Output the [x, y] coordinate of the center of the cell containing the given text.  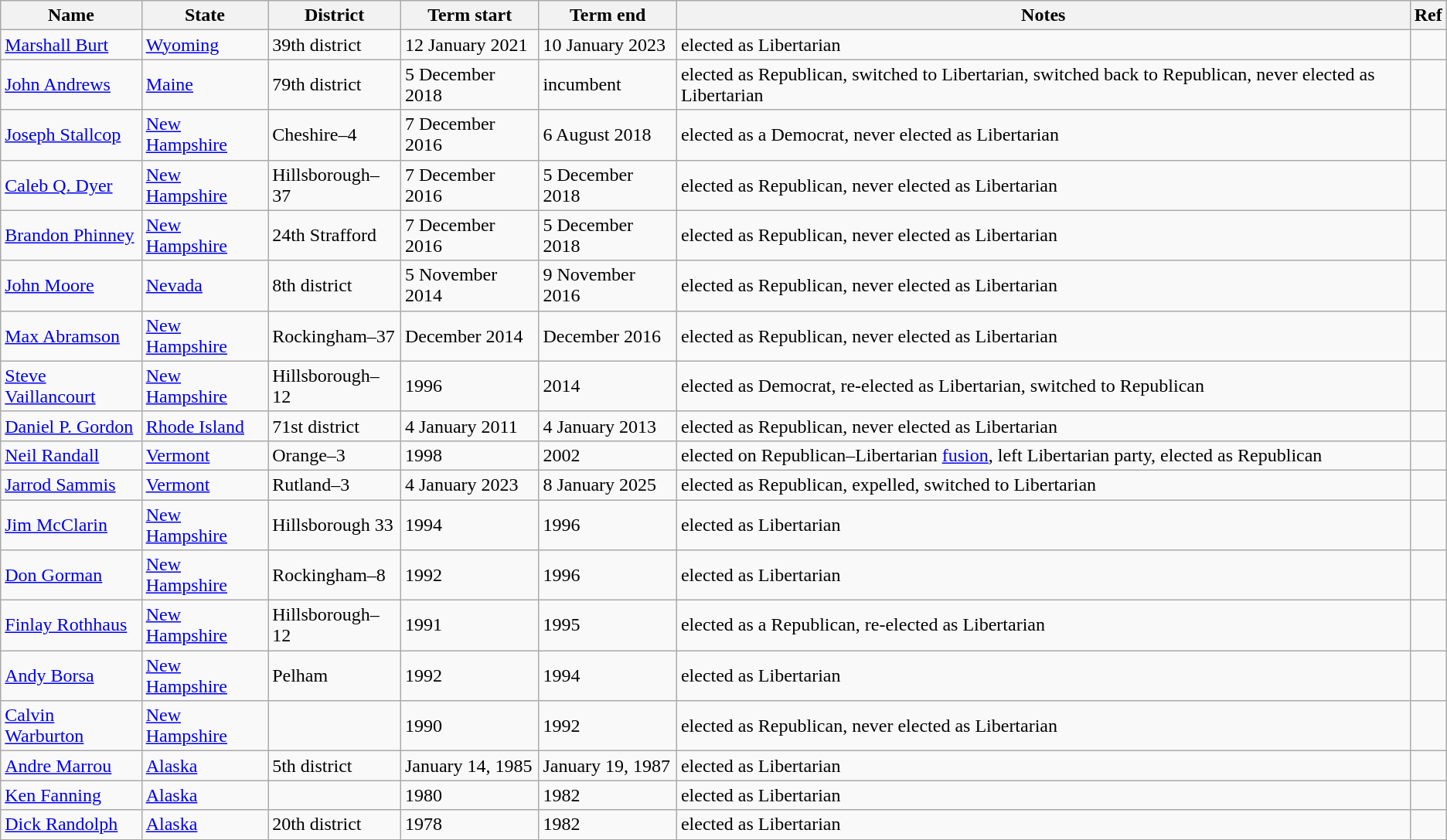
Rhode Island [205, 426]
20th district [335, 825]
10 January 2023 [608, 45]
elected as Democrat, re-elected as Libertarian, switched to Republican [1044, 386]
Marshall Burt [71, 45]
Hillsborough–37 [335, 185]
Jarrod Sammis [71, 485]
State [205, 15]
Orange–3 [335, 455]
39th district [335, 45]
John Moore [71, 286]
Steve Vaillancourt [71, 386]
Rockingham–37 [335, 335]
elected as a Republican, re-elected as Libertarian [1044, 626]
elected on Republican–Libertarian fusion, left Libertarian party, elected as Republican [1044, 455]
Rutland–3 [335, 485]
2014 [608, 386]
79th district [335, 85]
Wyoming [205, 45]
8 January 2025 [608, 485]
1978 [469, 825]
Rockingham–8 [335, 575]
Dick Randolph [71, 825]
5 November 2014 [469, 286]
Jim McClarin [71, 524]
9 November 2016 [608, 286]
Term end [608, 15]
Cheshire–4 [335, 134]
elected as Republican, expelled, switched to Libertarian [1044, 485]
Max Abramson [71, 335]
Maine [205, 85]
8th district [335, 286]
December 2016 [608, 335]
Pelham [335, 675]
Brandon Phinney [71, 235]
1998 [469, 455]
Caleb Q. Dyer [71, 185]
Andre Marrou [71, 766]
December 2014 [469, 335]
January 14, 1985 [469, 766]
Calvin Warburton [71, 726]
6 August 2018 [608, 134]
24th Strafford [335, 235]
12 January 2021 [469, 45]
elected as a Democrat, never elected as Libertarian [1044, 134]
Notes [1044, 15]
Ref [1428, 15]
1990 [469, 726]
4 January 2013 [608, 426]
Joseph Stallcop [71, 134]
Finlay Rothhaus [71, 626]
5th district [335, 766]
2002 [608, 455]
District [335, 15]
4 January 2011 [469, 426]
incumbent [608, 85]
Neil Randall [71, 455]
Nevada [205, 286]
Name [71, 15]
1991 [469, 626]
1995 [608, 626]
January 19, 1987 [608, 766]
1980 [469, 795]
Daniel P. Gordon [71, 426]
Ken Fanning [71, 795]
elected as Republican, switched to Libertarian, switched back to Republican, never elected as Libertarian [1044, 85]
Don Gorman [71, 575]
71st district [335, 426]
4 January 2023 [469, 485]
Hillsborough 33 [335, 524]
Term start [469, 15]
Andy Borsa [71, 675]
John Andrews [71, 85]
